Scan for the cell matching the given text and deliver its [x, y] coordinate at center. 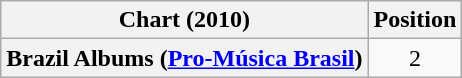
Brazil Albums (Pro-Música Brasil) [184, 58]
2 [415, 58]
Chart (2010) [184, 20]
Position [415, 20]
